Pinpoint the cell where the given text exists, returning its (X, Y) midpoint coordinate. 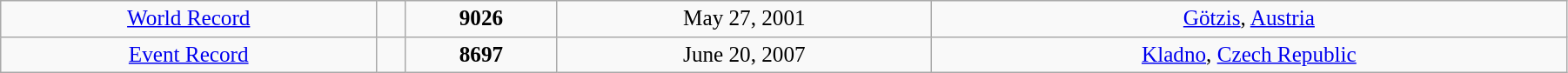
June 20, 2007 (744, 55)
World Record (189, 19)
May 27, 2001 (744, 19)
Götzis, Austria (1249, 19)
8697 (480, 55)
9026 (480, 19)
Kladno, Czech Republic (1249, 55)
Event Record (189, 55)
